Determine the [x, y] coordinate at the center of the cell enclosing the given text.  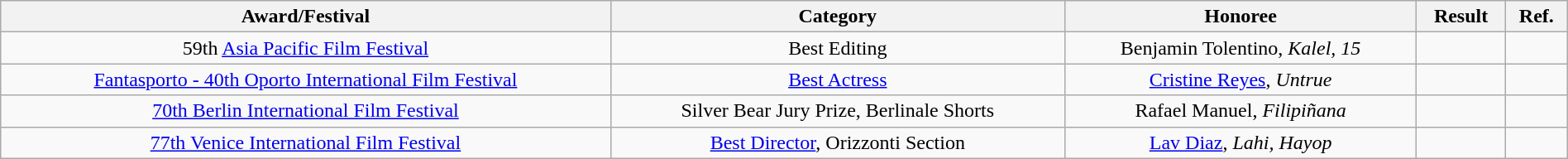
Silver Bear Jury Prize, Berlinale Shorts [837, 111]
Honoree [1241, 17]
Best Editing [837, 48]
Lav Diaz, Lahi, Hayop [1241, 142]
Result [1461, 17]
Cristine Reyes, Untrue [1241, 79]
Award/Festival [306, 17]
Benjamin Tolentino, Kalel, 15 [1241, 48]
77th Venice International Film Festival [306, 142]
59th Asia Pacific Film Festival [306, 48]
Fantasporto - 40th Oporto International Film Festival [306, 79]
Category [837, 17]
Best Actress [837, 79]
Rafael Manuel, Filipiñana [1241, 111]
Ref. [1537, 17]
Best Director, Orizzonti Section [837, 142]
70th Berlin International Film Festival [306, 111]
